Determine the (X, Y) coordinate at the center of the cell enclosing the given text.  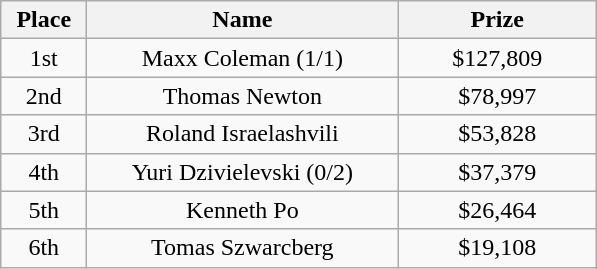
$19,108 (498, 248)
$78,997 (498, 96)
1st (44, 58)
Name (242, 20)
4th (44, 172)
Maxx Coleman (1/1) (242, 58)
5th (44, 210)
Kenneth Po (242, 210)
6th (44, 248)
$127,809 (498, 58)
$26,464 (498, 210)
Place (44, 20)
Thomas Newton (242, 96)
2nd (44, 96)
Yuri Dzivielevski (0/2) (242, 172)
$53,828 (498, 134)
3rd (44, 134)
Roland Israelashvili (242, 134)
Tomas Szwarcberg (242, 248)
Prize (498, 20)
$37,379 (498, 172)
